Identify which cell holds the provided text, then report its (X, Y) central coordinate. 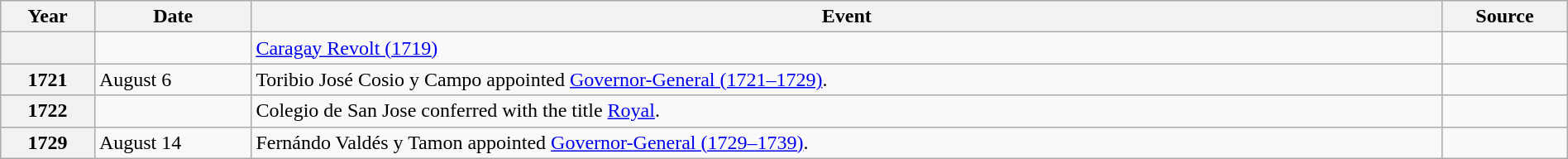
Source (1505, 17)
Toribio José Cosio y Campo appointed Governor-General (1721–1729). (847, 79)
Fernándo Valdés y Tamon appointed Governor-General (1729–1739). (847, 142)
August 6 (172, 79)
August 14 (172, 142)
Date (172, 17)
1721 (48, 79)
Event (847, 17)
1729 (48, 142)
1722 (48, 111)
Year (48, 17)
Caragay Revolt (1719) (847, 48)
Colegio de San Jose conferred with the title Royal. (847, 111)
